Return (X, Y) of the center of cell containing provided text 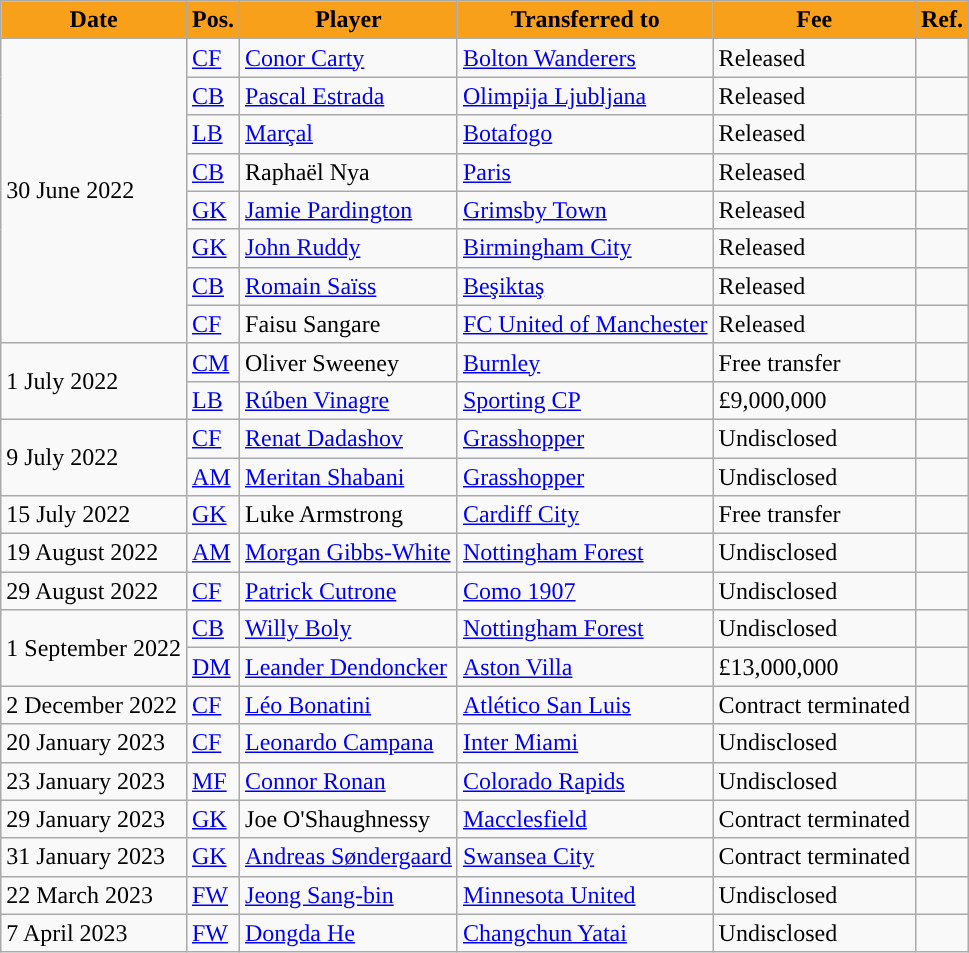
Pascal Estrada (349, 96)
Meritan Shabani (349, 477)
Leonardo Campana (349, 743)
DM (212, 667)
1 July 2022 (94, 381)
Jeong Sang-bin (349, 895)
Romain Saïss (349, 286)
Andreas Søndergaard (349, 857)
22 March 2023 (94, 895)
Date (94, 20)
Fee (814, 20)
Marçal (349, 134)
Aston Villa (585, 667)
Patrick Cutrone (349, 591)
7 April 2023 (94, 933)
Luke Armstrong (349, 515)
Minnesota United (585, 895)
Grimsby Town (585, 210)
£13,000,000 (814, 667)
FC United of Manchester (585, 324)
Paris (585, 172)
Sporting CP (585, 400)
Raphaël Nya (349, 172)
Faisu Sangare (349, 324)
Macclesfield (585, 819)
1 September 2022 (94, 648)
Ref. (942, 20)
30 June 2022 (94, 191)
MF (212, 781)
Cardiff City (585, 515)
Swansea City (585, 857)
29 August 2022 (94, 591)
£9,000,000 (814, 400)
2 December 2022 (94, 705)
Botafogo (585, 134)
Connor Ronan (349, 781)
20 January 2023 (94, 743)
15 July 2022 (94, 515)
Olimpija Ljubljana (585, 96)
Como 1907 (585, 591)
Pos. (212, 20)
Joe O'Shaughnessy (349, 819)
Oliver Sweeney (349, 362)
Burnley (585, 362)
Colorado Rapids (585, 781)
9 July 2022 (94, 457)
Léo Bonatini (349, 705)
31 January 2023 (94, 857)
John Ruddy (349, 248)
Jamie Pardington (349, 210)
Atlético San Luis (585, 705)
Conor Carty (349, 58)
Willy Boly (349, 629)
Leander Dendoncker (349, 667)
29 January 2023 (94, 819)
Changchun Yatai (585, 933)
Rúben Vinagre (349, 400)
Inter Miami (585, 743)
Renat Dadashov (349, 438)
23 January 2023 (94, 781)
Birmingham City (585, 248)
Bolton Wanderers (585, 58)
Transferred to (585, 20)
19 August 2022 (94, 553)
CM (212, 362)
Beşiktaş (585, 286)
Morgan Gibbs-White (349, 553)
Dongda He (349, 933)
Player (349, 20)
